Output the [x, y] coordinate of the center of the cell containing the given text.  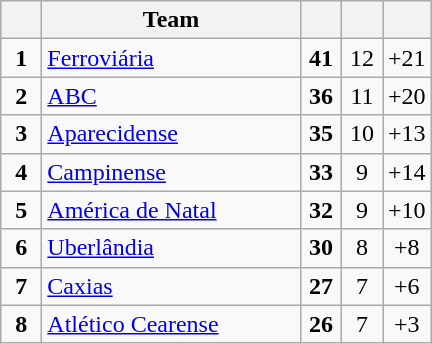
+20 [406, 96]
+10 [406, 210]
10 [362, 134]
Atlético Cearense [172, 324]
5 [22, 210]
35 [320, 134]
América de Natal [172, 210]
+3 [406, 324]
6 [22, 248]
12 [362, 58]
33 [320, 172]
Team [172, 20]
Campinense [172, 172]
+14 [406, 172]
+8 [406, 248]
27 [320, 286]
ABC [172, 96]
+21 [406, 58]
Caxias [172, 286]
41 [320, 58]
1 [22, 58]
3 [22, 134]
30 [320, 248]
36 [320, 96]
+13 [406, 134]
Uberlândia [172, 248]
32 [320, 210]
26 [320, 324]
+6 [406, 286]
11 [362, 96]
2 [22, 96]
Aparecidense [172, 134]
Ferroviária [172, 58]
4 [22, 172]
